For the text-containing cell, return its midpoint in (x, y) coordinate format. 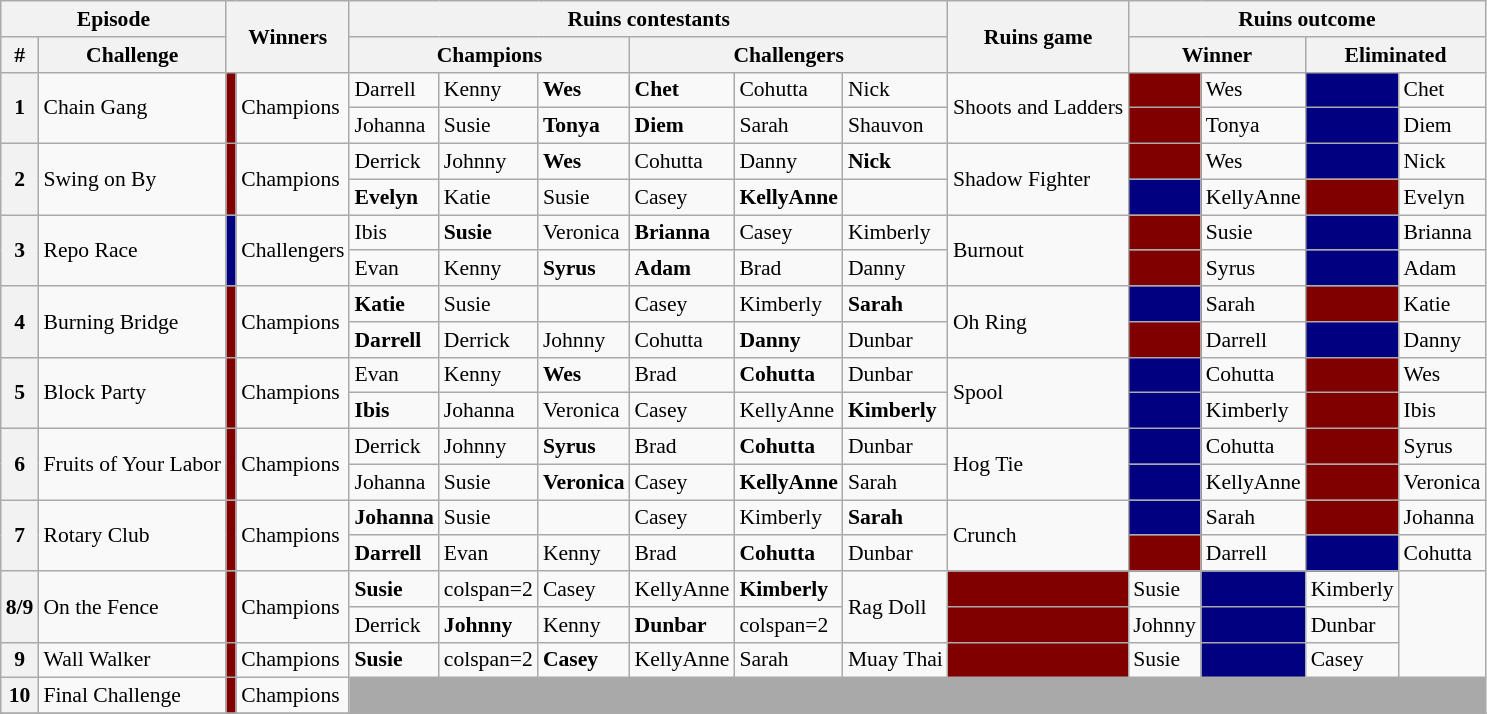
Swing on By (132, 180)
Wall Walker (132, 660)
Spool (1038, 392)
Challenge (132, 55)
Ruins outcome (1306, 19)
9 (20, 660)
Chain Gang (132, 108)
Rag Doll (896, 606)
1 (20, 108)
# (20, 55)
6 (20, 464)
Winners (288, 36)
Burning Bridge (132, 322)
10 (20, 696)
2 (20, 180)
4 (20, 322)
Oh Ring (1038, 322)
Muay Thai (896, 660)
Episode (114, 19)
Burnout (1038, 250)
Ruins contestants (648, 19)
Shauvon (896, 126)
Shadow Fighter (1038, 180)
Winner (1216, 55)
Eliminated (1396, 55)
3 (20, 250)
7 (20, 536)
8/9 (20, 606)
Crunch (1038, 536)
On the Fence (132, 606)
Fruits of Your Labor (132, 464)
Block Party (132, 392)
5 (20, 392)
Ruins game (1038, 36)
Hog Tie (1038, 464)
Shoots and Ladders (1038, 108)
Rotary Club (132, 536)
Final Challenge (132, 696)
Repo Race (132, 250)
